Output the (X, Y) coordinate of the center of the cell containing the given text.  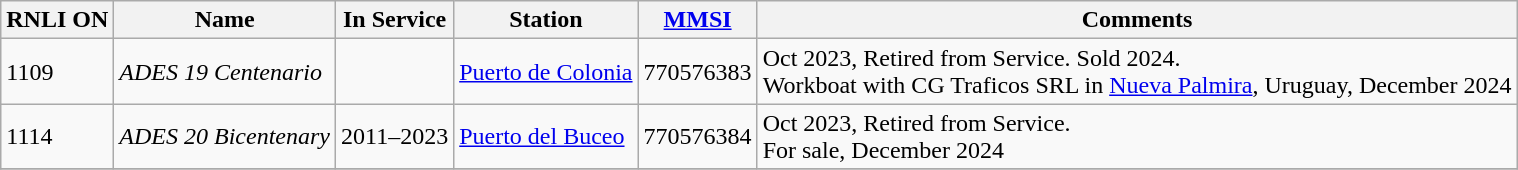
MMSI (698, 20)
Puerto del Buceo (546, 136)
RNLI ON (58, 20)
Puerto de Colonia (546, 72)
2011–2023 (395, 136)
Station (546, 20)
770576383 (698, 72)
ADES 20 Bicentenary (225, 136)
In Service (395, 20)
ADES 19 Centenario (225, 72)
1109 (58, 72)
Name (225, 20)
770576384 (698, 136)
1114 (58, 136)
Oct 2023, Retired from Service. Sold 2024.Workboat with CG Traficos SRL in Nueva Palmira, Uruguay, December 2024 (1137, 72)
Comments (1137, 20)
Oct 2023, Retired from Service.For sale, December 2024 (1137, 136)
